Find where the given text appears and provide that cell's center as (X, Y) coordinate. 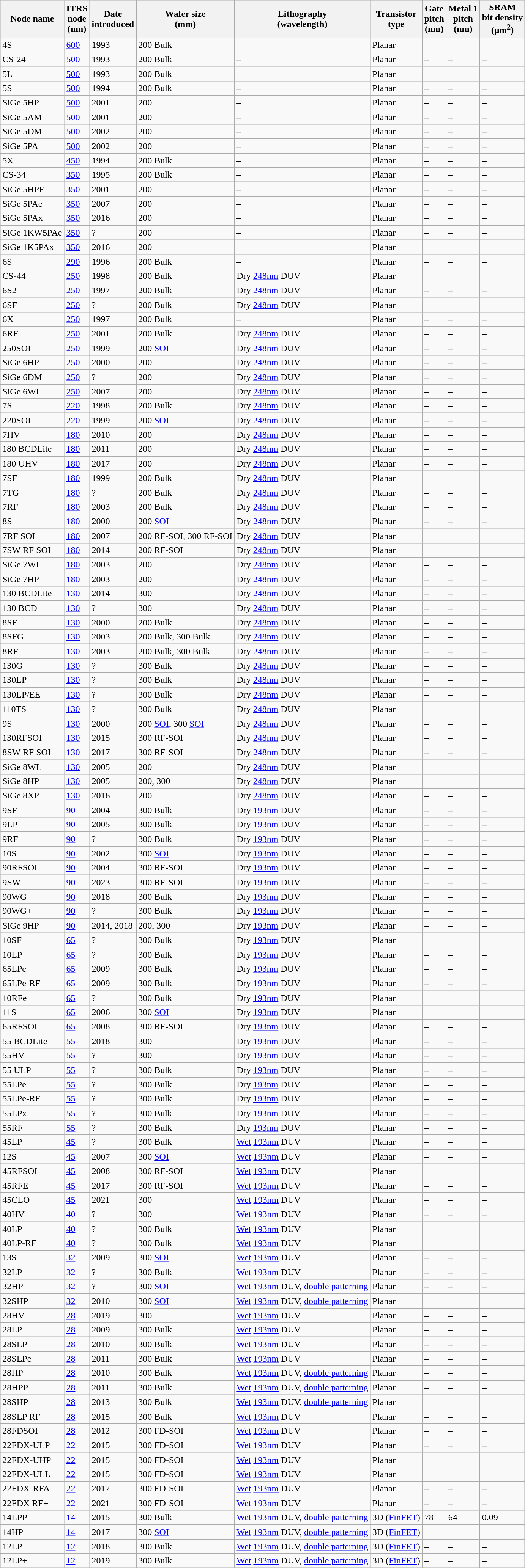
SiGe 6WL (32, 391)
55LPx (32, 1113)
130G (32, 666)
22FDX-ULP (32, 1445)
9RF (32, 839)
40LP (32, 1229)
7HV (32, 435)
5L (32, 74)
SiGe 5HPE (32, 189)
7SF (32, 478)
6S (32, 261)
28HPP (32, 1387)
14LPP (32, 1518)
7RF (32, 507)
130RFSOI (32, 738)
45CLO (32, 1200)
8SF (32, 622)
45RFE (32, 1185)
55 ULP (32, 1070)
9LP (32, 825)
200 RF-SOI (185, 550)
ITRSnode(nm) (77, 19)
2013 (113, 1402)
28SLP RF (32, 1416)
SiGe 8WL (32, 767)
55LPe (32, 1084)
78 (434, 1518)
Lithography(wavelength) (302, 19)
22FDX-RFA (32, 1489)
1996 (113, 261)
200 RF-SOI, 300 RF-SOI (185, 536)
90WG (32, 897)
Metal 1pitch(nm) (463, 19)
28HV (32, 1315)
7RF SOI (32, 536)
5X (32, 160)
220SOI (32, 420)
10LP (32, 954)
SiGe 6HP (32, 363)
2006 (113, 1012)
Dateintroduced (113, 19)
SiGe 5PA (32, 146)
22FDX-UHP (32, 1460)
11S (32, 1012)
28FDSOI (32, 1431)
450 (77, 160)
65RFSOI (32, 1027)
6SF (32, 305)
65LPe (32, 969)
SiGe 9HP (32, 925)
Node name (32, 19)
0.09 (502, 1518)
6S2 (32, 290)
32HP (32, 1287)
110TS (32, 709)
290 (77, 261)
10RFe (32, 998)
130LP/EE (32, 694)
55HV (32, 1056)
28SLPe (32, 1359)
9SF (32, 810)
SiGe 5PAx (32, 218)
SiGe 6DM (32, 377)
SiGe 7HP (32, 579)
32SHP (32, 1301)
130LP (32, 680)
65LPe-RF (32, 983)
45LP (32, 1142)
22FDX RF+ (32, 1503)
CS-24 (32, 59)
12LP+ (32, 1561)
90RFSOI (32, 868)
600 (77, 45)
12LP (32, 1546)
2014, 2018 (113, 925)
SRAMbit density(μm2) (502, 19)
55RF (32, 1128)
12S (32, 1156)
130 BCD (32, 608)
250SOI (32, 348)
13S (32, 1258)
CS-34 (32, 175)
10S (32, 853)
4S (32, 45)
5S (32, 88)
64 (463, 1518)
6X (32, 319)
90WG+ (32, 911)
8RF (32, 651)
9S (32, 723)
7SW RF SOI (32, 550)
SiGe 8HP (32, 781)
7TG (32, 492)
1995 (113, 175)
28SHP (32, 1402)
Wafer size(mm) (185, 19)
8S (32, 521)
SiGe 5HP (32, 103)
28SLP (32, 1344)
14HP (32, 1532)
SiGe 8XP (32, 796)
6RF (32, 334)
SiGe 1K5PAx (32, 247)
130 BCDLite (32, 594)
200 SOI, 300 SOI (185, 723)
9SW (32, 882)
55LPe-RF (32, 1099)
SiGe 7WL (32, 565)
8SFG (32, 637)
2023 (113, 882)
32LP (32, 1272)
28HP (32, 1373)
180 UHV (32, 463)
Gatepitch(nm) (434, 19)
8SW RF SOI (32, 752)
22FDX-ULL (32, 1474)
Transistortype (396, 19)
CS-44 (32, 276)
7S (32, 406)
10SF (32, 940)
40HV (32, 1214)
SiGe 5AM (32, 117)
180 BCDLite (32, 449)
SiGe 1KW5PAe (32, 233)
28LP (32, 1330)
55 BCDLite (32, 1041)
SiGe 5PAe (32, 204)
45RFSOI (32, 1171)
SiGe 5DM (32, 132)
40LP-RF (32, 1243)
2012 (113, 1431)
